For the text-containing cell, return its midpoint in (x, y) coordinate format. 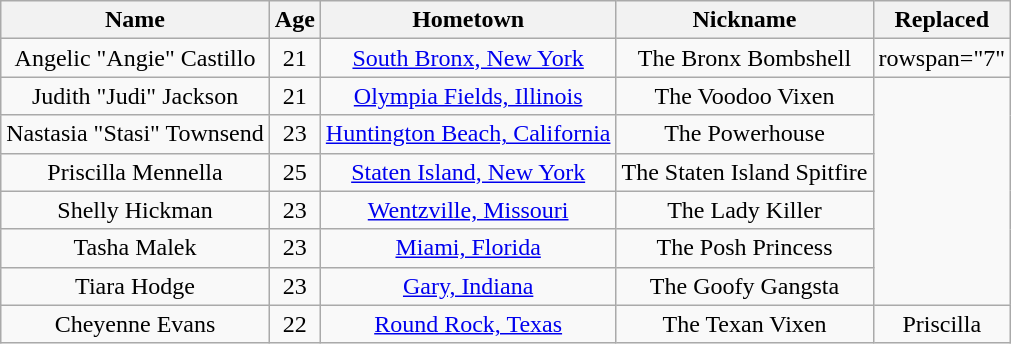
Wentzville, Missouri (468, 210)
The Goofy Gangsta (744, 286)
Priscilla (942, 324)
Nickname (744, 20)
Angelic "Angie" Castillo (136, 58)
Hometown (468, 20)
22 (294, 324)
The Staten Island Spitfire (744, 172)
Judith "Judi" Jackson (136, 96)
The Powerhouse (744, 134)
Nastasia "Stasi" Townsend (136, 134)
Priscilla Mennella (136, 172)
Round Rock, Texas (468, 324)
Huntington Beach, California (468, 134)
The Texan Vixen (744, 324)
Replaced (942, 20)
The Posh Princess (744, 248)
Olympia Fields, Illinois (468, 96)
South Bronx, New York (468, 58)
Cheyenne Evans (136, 324)
The Bronx Bombshell (744, 58)
Name (136, 20)
Age (294, 20)
25 (294, 172)
Staten Island, New York (468, 172)
Shelly Hickman (136, 210)
Tasha Malek (136, 248)
rowspan="7" (942, 58)
Gary, Indiana (468, 286)
The Lady Killer (744, 210)
The Voodoo Vixen (744, 96)
Tiara Hodge (136, 286)
Miami, Florida (468, 248)
